Return the (x, y) coordinate for the center point of the cell that contains the specified text.  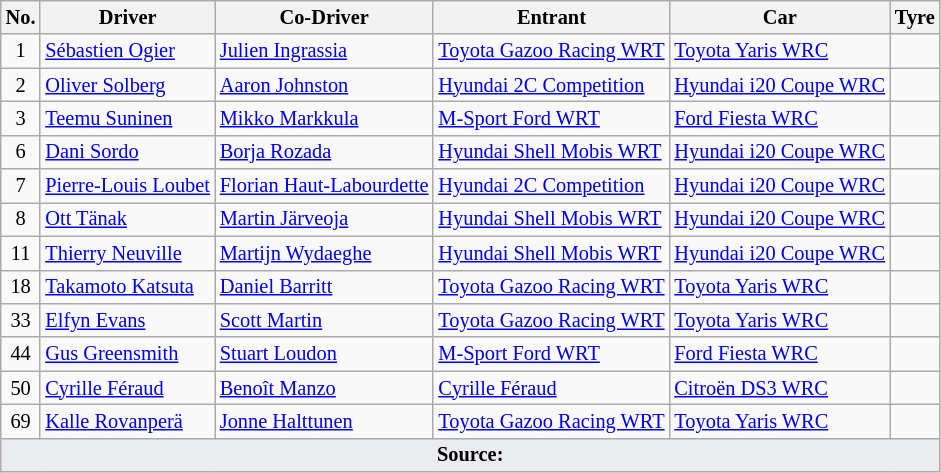
Ott Tänak (127, 219)
Pierre-Louis Loubet (127, 186)
Dani Sordo (127, 152)
Stuart Loudon (324, 354)
11 (21, 253)
3 (21, 118)
Teemu Suninen (127, 118)
Jonne Halttunen (324, 421)
Oliver Solberg (127, 85)
No. (21, 17)
Martin Järveoja (324, 219)
Mikko Markkula (324, 118)
Martijn Wydaeghe (324, 253)
Elfyn Evans (127, 320)
Borja Rozada (324, 152)
2 (21, 85)
18 (21, 287)
Florian Haut-Labourdette (324, 186)
33 (21, 320)
44 (21, 354)
69 (21, 421)
Co-Driver (324, 17)
Aaron Johnston (324, 85)
Benoît Manzo (324, 388)
50 (21, 388)
Entrant (551, 17)
Source: (470, 455)
Daniel Barritt (324, 287)
6 (21, 152)
Scott Martin (324, 320)
Sébastien Ogier (127, 51)
Driver (127, 17)
Citroën DS3 WRC (780, 388)
Gus Greensmith (127, 354)
Thierry Neuville (127, 253)
1 (21, 51)
7 (21, 186)
8 (21, 219)
Takamoto Katsuta (127, 287)
Kalle Rovanperä (127, 421)
Car (780, 17)
Tyre (915, 17)
Julien Ingrassia (324, 51)
